Return the [X, Y] coordinate for the center point of the cell that contains the specified text.  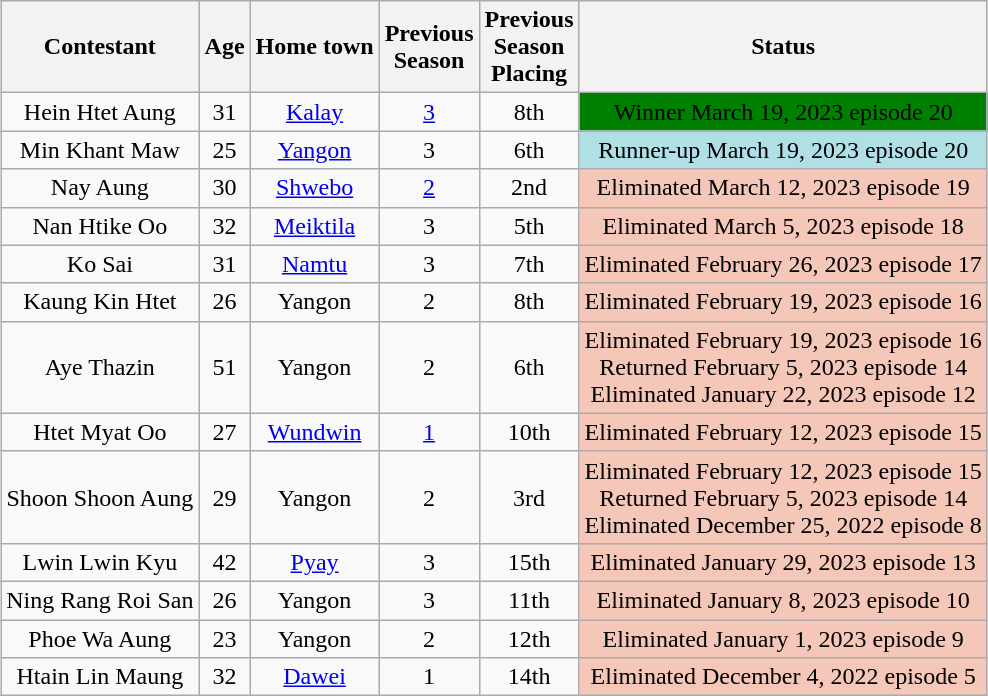
PreviousSeason [429, 47]
Runner-up March 19, 2023 episode 20 [783, 150]
Kalay [314, 112]
Namtu [314, 264]
Nan Htike Oo [100, 226]
Eliminated January 8, 2023 episode 10 [783, 600]
Age [224, 47]
30 [224, 188]
Winner March 19, 2023 episode 20 [783, 112]
10th [529, 432]
29 [224, 497]
Nay Aung [100, 188]
Status [783, 47]
7th [529, 264]
Meiktila [314, 226]
Eliminated February 19, 2023 episode 16 [783, 302]
25 [224, 150]
42 [224, 562]
Eliminated March 5, 2023 episode 18 [783, 226]
5th [529, 226]
Htain Lin Maung [100, 677]
2nd [529, 188]
Home town [314, 47]
Wundwin [314, 432]
Ning Rang Roi San [100, 600]
Contestant [100, 47]
Phoe Wa Aung [100, 639]
Hein Htet Aung [100, 112]
Eliminated January 29, 2023 episode 13 [783, 562]
Htet Myat Oo [100, 432]
Shoon Shoon Aung [100, 497]
14th [529, 677]
Eliminated January 1, 2023 episode 9 [783, 639]
12th [529, 639]
Pyay [314, 562]
PreviousSeasonPlacing [529, 47]
Dawei [314, 677]
Eliminated December 4, 2022 episode 5 [783, 677]
Kaung Kin Htet [100, 302]
Eliminated February 12, 2023 episode 15 [783, 432]
Eliminated February 26, 2023 episode 17 [783, 264]
Ko Sai [100, 264]
Min Khant Maw [100, 150]
Lwin Lwin Kyu [100, 562]
3rd [529, 497]
27 [224, 432]
23 [224, 639]
Eliminated February 19, 2023 episode 16Returned February 5, 2023 episode 14Eliminated January 22, 2023 episode 12 [783, 367]
Eliminated February 12, 2023 episode 15Returned February 5, 2023 episode 14Eliminated December 25, 2022 episode 8 [783, 497]
11th [529, 600]
51 [224, 367]
Shwebo [314, 188]
15th [529, 562]
Aye Thazin [100, 367]
Eliminated March 12, 2023 episode 19 [783, 188]
